Scan for the cell matching the given text and deliver its (X, Y) coordinate at center. 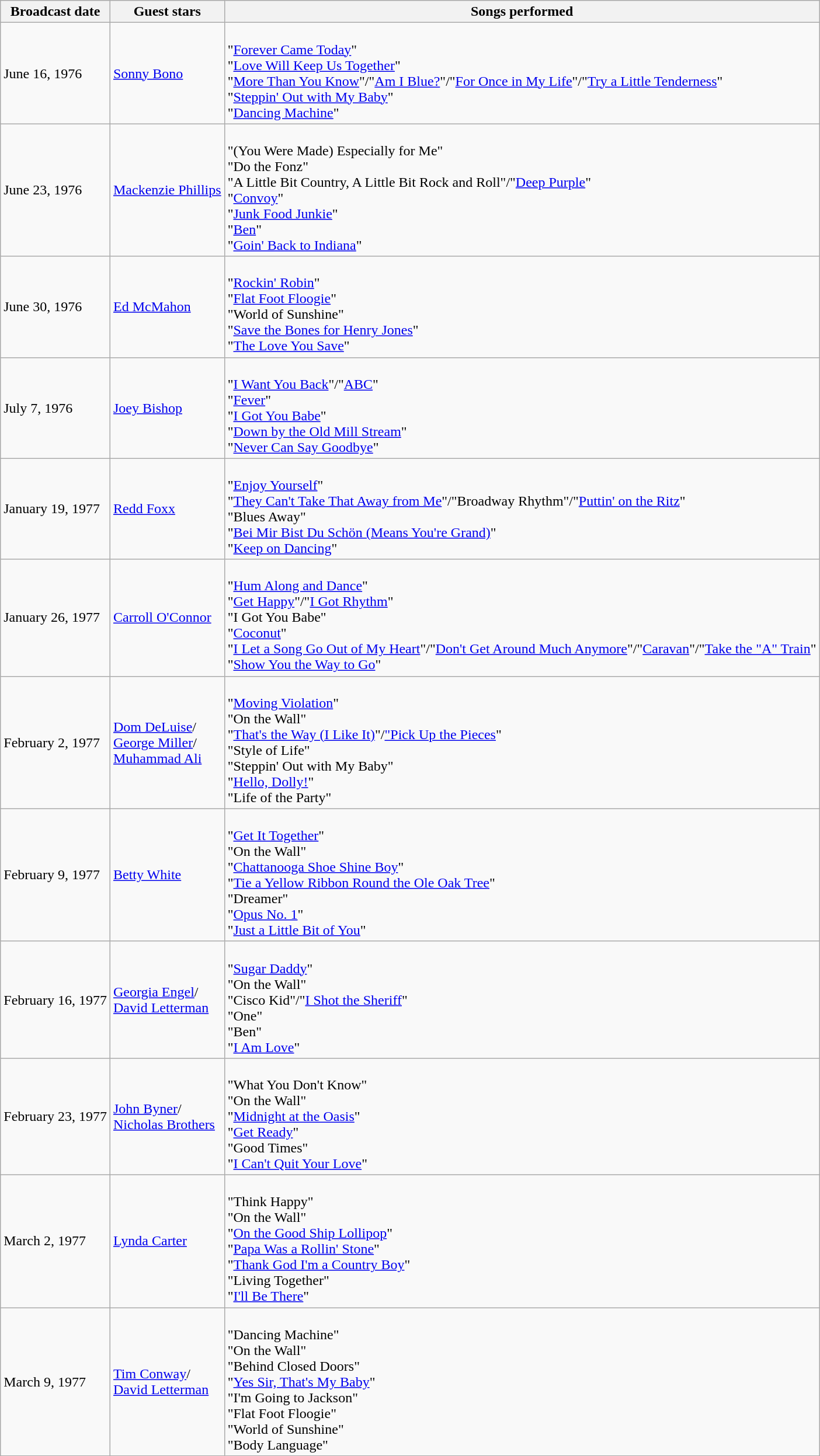
Lynda Carter (167, 1241)
March 2, 1977 (55, 1241)
Joey Bishop (167, 407)
Dom DeLuise/George Miller/ Muhammad Ali (167, 743)
February 16, 1977 (55, 999)
February 23, 1977 (55, 1116)
Mackenzie Phillips (167, 190)
Georgia Engel/David Letterman (167, 999)
June 30, 1976 (55, 307)
John Byner/Nicholas Brothers (167, 1116)
June 23, 1976 (55, 190)
"Rockin' Robin" "Flat Foot Floogie" "World of Sunshine" "Save the Bones for Henry Jones" "The Love You Save" (522, 307)
Tim Conway/David Letterman (167, 1382)
"Sugar Daddy" "On the Wall" "Cisco Kid"/"I Shot the Sheriff" "One" "Ben" "I Am Love" (522, 999)
Broadcast date (55, 12)
June 16, 1976 (55, 74)
Carroll O'Connor (167, 618)
February 2, 1977 (55, 743)
Betty White (167, 875)
March 9, 1977 (55, 1382)
Guest stars (167, 12)
"What You Don't Know" "On the Wall" "Midnight at the Oasis" "Get Ready" "Good Times" "I Can't Quit Your Love" (522, 1116)
Sonny Bono (167, 74)
"Think Happy" "On the Wall" "On the Good Ship Lollipop" "Papa Was a Rollin' Stone" "Thank God I'm a Country Boy" "Living Together" "I'll Be There" (522, 1241)
"I Want You Back"/"ABC" "Fever" "I Got You Babe" "Down by the Old Mill Stream" "Never Can Say Goodbye" (522, 407)
February 9, 1977 (55, 875)
January 26, 1977 (55, 618)
Ed McMahon (167, 307)
July 7, 1976 (55, 407)
Songs performed (522, 12)
January 19, 1977 (55, 509)
Redd Foxx (167, 509)
